Provide the [X, Y] coordinate of the cell's center where the given text is located.  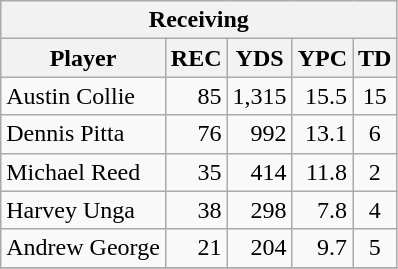
Dennis Pitta [84, 134]
Austin Collie [84, 96]
76 [196, 134]
298 [260, 210]
13.1 [322, 134]
9.7 [322, 248]
85 [196, 96]
2 [375, 172]
Receiving [199, 20]
Michael Reed [84, 172]
Andrew George [84, 248]
Harvey Unga [84, 210]
5 [375, 248]
414 [260, 172]
21 [196, 248]
15.5 [322, 96]
YDS [260, 58]
7.8 [322, 210]
992 [260, 134]
REC [196, 58]
1,315 [260, 96]
15 [375, 96]
TD [375, 58]
35 [196, 172]
38 [196, 210]
YPC [322, 58]
204 [260, 248]
6 [375, 134]
11.8 [322, 172]
Player [84, 58]
4 [375, 210]
